For the text-containing cell, return its midpoint in [X, Y] coordinate format. 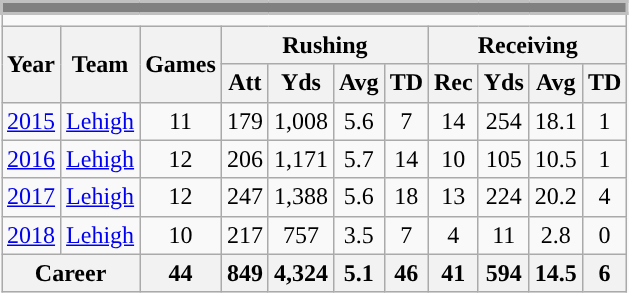
10.5 [556, 159]
Team [100, 64]
Receiving [528, 45]
20.2 [556, 197]
1,008 [300, 121]
224 [504, 197]
2017 [32, 197]
594 [504, 273]
247 [244, 197]
2018 [32, 235]
18.1 [556, 121]
Year [32, 64]
849 [244, 273]
5.7 [358, 159]
3.5 [358, 235]
Games [181, 64]
41 [454, 273]
179 [244, 121]
Att [244, 83]
217 [244, 235]
206 [244, 159]
1,388 [300, 197]
14.5 [556, 273]
105 [504, 159]
44 [181, 273]
2.8 [556, 235]
13 [454, 197]
254 [504, 121]
Rec [454, 83]
18 [406, 197]
46 [406, 273]
757 [300, 235]
0 [604, 235]
2015 [32, 121]
Career [71, 273]
2016 [32, 159]
1,171 [300, 159]
6 [604, 273]
4,324 [300, 273]
Rushing [324, 45]
5.1 [358, 273]
